Locate the cell with the specified text and output its [X, Y] center coordinate. 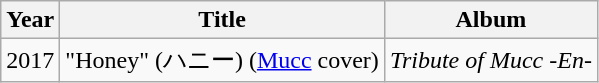
Tribute of Mucc -En- [490, 60]
Album [490, 20]
Title [222, 20]
"Honey" (ハニー) (Mucc cover) [222, 60]
Year [30, 20]
2017 [30, 60]
